For the text-containing cell, return its midpoint in (x, y) coordinate format. 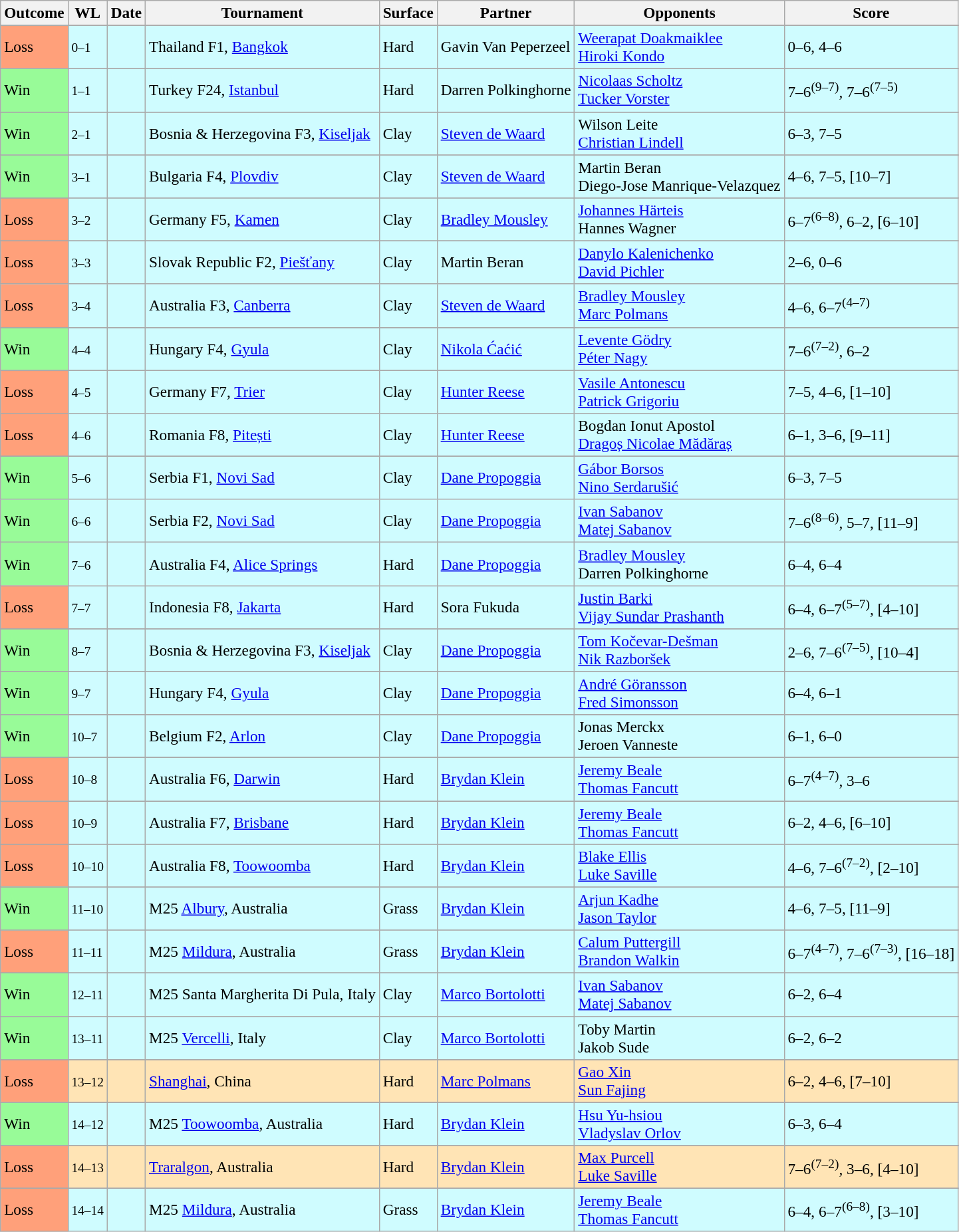
Martin Beran (505, 262)
6–6 (88, 521)
6–2, 4–6, [7–10] (871, 1081)
14–13 (88, 1166)
André Göransson Fred Simonsson (680, 693)
2–6, 0–6 (871, 262)
Date (126, 13)
4–6 (88, 435)
7–6(8–6), 5–7, [11–9] (871, 521)
Germany F5, Kamen (263, 219)
7–6(7–2), 6–2 (871, 348)
13–11 (88, 1037)
Shanghai, China (263, 1081)
6–1, 3–6, [9–11] (871, 435)
Levente Gödry Péter Nagy (680, 348)
6–4, 6–4 (871, 564)
Australia F3, Canberra (263, 306)
Turkey F24, Istanbul (263, 90)
Tournament (263, 13)
7–6 (88, 564)
5–6 (88, 477)
7–6(9–7), 7–6(7–5) (871, 90)
10–9 (88, 822)
2–1 (88, 133)
10–10 (88, 866)
Serbia F1, Novi Sad (263, 477)
8–7 (88, 650)
Serbia F2, Novi Sad (263, 521)
12–11 (88, 995)
3–3 (88, 262)
11–10 (88, 908)
Romania F8, Pitești (263, 435)
10–8 (88, 779)
Slovak Republic F2, Piešťany (263, 262)
4–5 (88, 391)
Sora Fukuda (505, 606)
6–7(6–8), 6–2, [6–10] (871, 219)
Max Purcell Luke Saville (680, 1166)
6–2, 4–6, [6–10] (871, 822)
Indonesia F8, Jakarta (263, 606)
6–7(4–7), 7–6(7–3), [16–18] (871, 951)
3–2 (88, 219)
Bradley Mousley Marc Polmans (680, 306)
Australia F8, Toowoomba (263, 866)
Gao Xin Sun Fajing (680, 1081)
Darren Polkinghorne (505, 90)
Nikola Ćaćić (505, 348)
Arjun Kadhe Jason Taylor (680, 908)
11–11 (88, 951)
Weerapat Doakmaiklee Hiroki Kondo (680, 47)
Bradley Mousley Darren Polkinghorne (680, 564)
Bulgaria F4, Plovdiv (263, 176)
Score (871, 13)
4–6, 7–6(7–2), [2–10] (871, 866)
Toby Martin Jakob Sude (680, 1037)
4–4 (88, 348)
Belgium F2, Arlon (263, 737)
Wilson Leite Christian Lindell (680, 133)
0–1 (88, 47)
Opponents (680, 13)
4–6, 7–5, [11–9] (871, 908)
13–12 (88, 1081)
M25 Toowoomba, Australia (263, 1124)
Danylo Kalenichenko David Pichler (680, 262)
Justin Barki Vijay Sundar Prashanth (680, 606)
M25 Santa Margherita Di Pula, Italy (263, 995)
Outcome (35, 13)
Australia F4, Alice Springs (263, 564)
Martin Beran Diego-Jose Manrique-Velazquez (680, 176)
Bradley Mousley (505, 219)
Australia F6, Darwin (263, 779)
6–3, 6–4 (871, 1124)
Traralgon, Australia (263, 1166)
6–4, 6–7(6–8), [3–10] (871, 1210)
Tom Kočevar-Dešman Nik Razboršek (680, 650)
4–6, 6–7(4–7) (871, 306)
Calum Puttergill Brandon Walkin (680, 951)
10–7 (88, 737)
Partner (505, 13)
0–6, 4–6 (871, 47)
6–4, 6–7(5–7), [4–10] (871, 606)
6–4, 6–1 (871, 693)
Gábor Borsos Nino Serdarušić (680, 477)
Thailand F1, Bangkok (263, 47)
7–7 (88, 606)
Surface (408, 13)
6–2, 6–2 (871, 1037)
Vasile Antonescu Patrick Grigoriu (680, 391)
Germany F7, Trier (263, 391)
7–5, 4–6, [1–10] (871, 391)
1–1 (88, 90)
Nicolaas Scholtz Tucker Vorster (680, 90)
9–7 (88, 693)
Johannes Härteis Hannes Wagner (680, 219)
3–1 (88, 176)
2–6, 7–6(7–5), [10–4] (871, 650)
4–6, 7–5, [10–7] (871, 176)
7–6(7–2), 3–6, [4–10] (871, 1166)
Marc Polmans (505, 1081)
M25 Vercelli, Italy (263, 1037)
WL (88, 13)
14–12 (88, 1124)
Blake Ellis Luke Saville (680, 866)
Hsu Yu-hsiou Vladyslav Orlov (680, 1124)
Bogdan Ionut Apostol Dragoș Nicolae Mădăraș (680, 435)
Australia F7, Brisbane (263, 822)
6–1, 6–0 (871, 737)
6–7(4–7), 3–6 (871, 779)
14–14 (88, 1210)
Gavin Van Peperzeel (505, 47)
6–2, 6–4 (871, 995)
M25 Albury, Australia (263, 908)
Jonas Merckx Jeroen Vanneste (680, 737)
3–4 (88, 306)
